Determine the [x, y] coordinate at the center of the cell enclosing the given text.  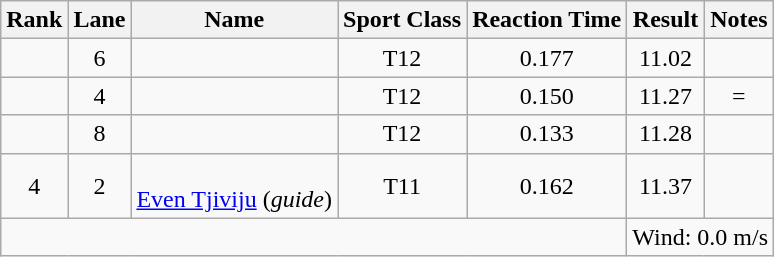
Sport Class [402, 20]
Rank [34, 20]
= [738, 96]
2 [100, 186]
0.177 [547, 58]
Lane [100, 20]
0.162 [547, 186]
Even Tjiviju (guide) [234, 186]
0.150 [547, 96]
6 [100, 58]
Reaction Time [547, 20]
11.37 [666, 186]
0.133 [547, 134]
11.02 [666, 58]
Notes [738, 20]
Name [234, 20]
T11 [402, 186]
Result [666, 20]
8 [100, 134]
11.27 [666, 96]
11.28 [666, 134]
Wind: 0.0 m/s [700, 237]
